Extract the [x, y] coordinate from the center of the cell holding the provided text.  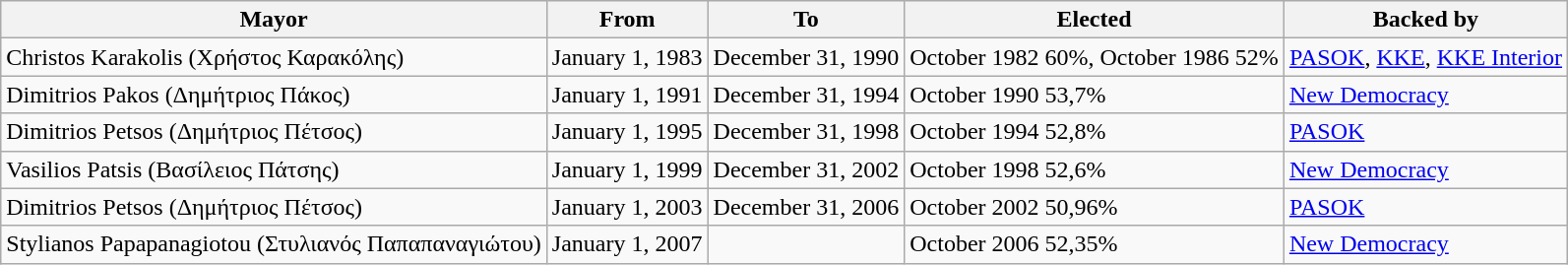
December 31, 1994 [806, 95]
Backed by [1425, 20]
October 2002 50,96% [1095, 207]
Christos Karakolis (Χρήστος Καρακόλης) [274, 57]
October 1982 60%, October 1986 52% [1095, 57]
December 31, 1998 [806, 132]
January 1, 1983 [627, 57]
January 1, 1991 [627, 95]
Dimitrios Pakos (Δημήτριος Πάκος) [274, 95]
Mayor [274, 20]
December 31, 1990 [806, 57]
Stylianos Papapanagiotou (Στυλιανός Παπαπαναγιώτου) [274, 244]
December 31, 2002 [806, 169]
January 1, 2003 [627, 207]
January 1, 1995 [627, 132]
To [806, 20]
January 1, 1999 [627, 169]
From [627, 20]
Elected [1095, 20]
PASOK, KKE, KKE Interior [1425, 57]
October 1998 52,6% [1095, 169]
Vasilios Patsis (Βασίλειος Πάτσης) [274, 169]
October 1994 52,8% [1095, 132]
October 1990 53,7% [1095, 95]
January 1, 2007 [627, 244]
October 2006 52,35% [1095, 244]
December 31, 2006 [806, 207]
